Find where the given text appears and provide that cell's center as (X, Y) coordinate. 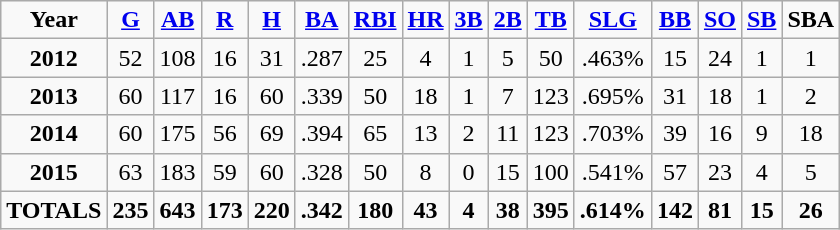
.695% (612, 96)
TOTALS (54, 210)
SBA (811, 20)
0 (468, 172)
173 (224, 210)
G (130, 20)
39 (674, 134)
3B (468, 20)
52 (130, 58)
175 (178, 134)
TB (550, 20)
2013 (54, 96)
8 (426, 172)
2014 (54, 134)
H (272, 20)
69 (272, 134)
9 (761, 134)
43 (426, 210)
.463% (612, 58)
11 (508, 134)
25 (375, 58)
2015 (54, 172)
BA (322, 20)
26 (811, 210)
235 (130, 210)
643 (178, 210)
.614% (612, 210)
2012 (54, 58)
81 (720, 210)
2B (508, 20)
.287 (322, 58)
142 (674, 210)
.541% (612, 172)
59 (224, 172)
Year (54, 20)
.703% (612, 134)
.328 (322, 172)
13 (426, 134)
100 (550, 172)
HR (426, 20)
56 (224, 134)
RBI (375, 20)
395 (550, 210)
SB (761, 20)
.339 (322, 96)
180 (375, 210)
SO (720, 20)
108 (178, 58)
38 (508, 210)
57 (674, 172)
.394 (322, 134)
63 (130, 172)
.342 (322, 210)
R (224, 20)
24 (720, 58)
220 (272, 210)
BB (674, 20)
183 (178, 172)
23 (720, 172)
AB (178, 20)
117 (178, 96)
65 (375, 134)
7 (508, 96)
SLG (612, 20)
